Return (x, y) of the center of cell containing provided text 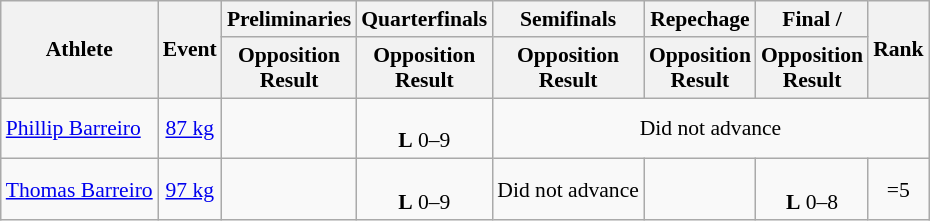
Preliminaries (289, 19)
Phillip Barreiro (80, 128)
=5 (898, 190)
97 kg (190, 190)
Thomas Barreiro (80, 190)
87 kg (190, 128)
Athlete (80, 50)
Repechage (700, 19)
Quarterfinals (424, 19)
Rank (898, 50)
L 0–8 (812, 190)
Final / (812, 19)
Event (190, 50)
Semifinals (568, 19)
